Return the [X, Y] coordinate for the center point of the cell that contains the specified text.  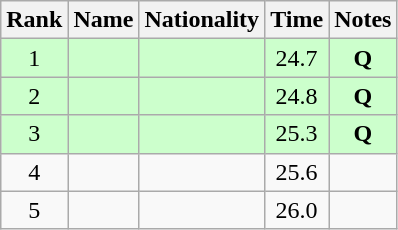
25.3 [297, 134]
1 [34, 58]
26.0 [297, 210]
24.7 [297, 58]
24.8 [297, 96]
25.6 [297, 172]
5 [34, 210]
3 [34, 134]
Name [104, 20]
Time [297, 20]
2 [34, 96]
Rank [34, 20]
4 [34, 172]
Nationality [202, 20]
Notes [363, 20]
